Pinpoint the cell where the given text exists, returning its [x, y] midpoint coordinate. 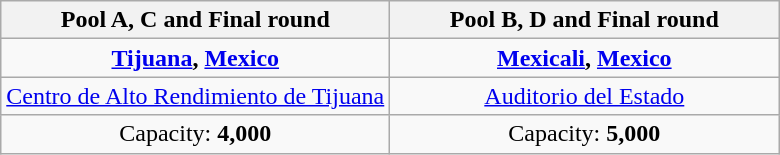
Capacity: 4,000 [196, 134]
Capacity: 5,000 [584, 134]
Centro de Alto Rendimiento de Tijuana [196, 96]
Auditorio del Estado [584, 96]
Pool A, C and Final round [196, 20]
Pool B, D and Final round [584, 20]
Mexicali, Mexico [584, 58]
Tijuana, Mexico [196, 58]
